Locate the cell with the specified text and output its (X, Y) center coordinate. 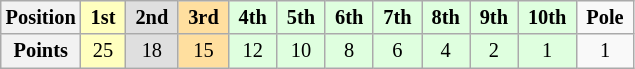
12 (253, 51)
6 (397, 51)
8th (446, 17)
10 (301, 51)
2 (494, 51)
8 (349, 51)
3rd (203, 17)
4 (446, 51)
Pole (604, 17)
2nd (152, 17)
18 (152, 51)
4th (253, 17)
7th (397, 17)
Points (41, 51)
Position (41, 17)
6th (349, 17)
1st (104, 17)
5th (301, 17)
15 (203, 51)
10th (547, 17)
9th (494, 17)
25 (104, 51)
